Capture the cell that displays the provided text and extract its (x, y) central coordinate. 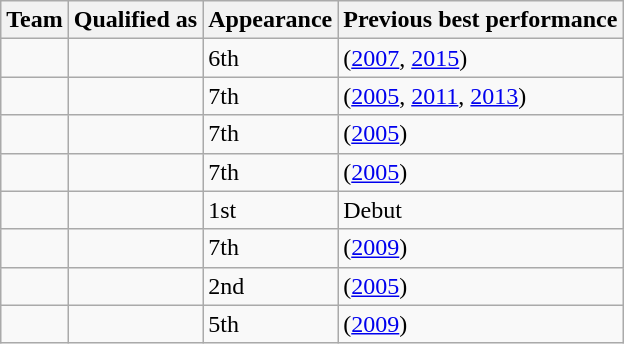
Previous best performance (480, 20)
(2005, 2011, 2013) (480, 96)
6th (270, 58)
Appearance (270, 20)
1st (270, 210)
Debut (480, 210)
5th (270, 324)
2nd (270, 286)
Qualified as (135, 20)
Team (35, 20)
(2007, 2015) (480, 58)
